Return (x, y) of the center of cell containing provided text 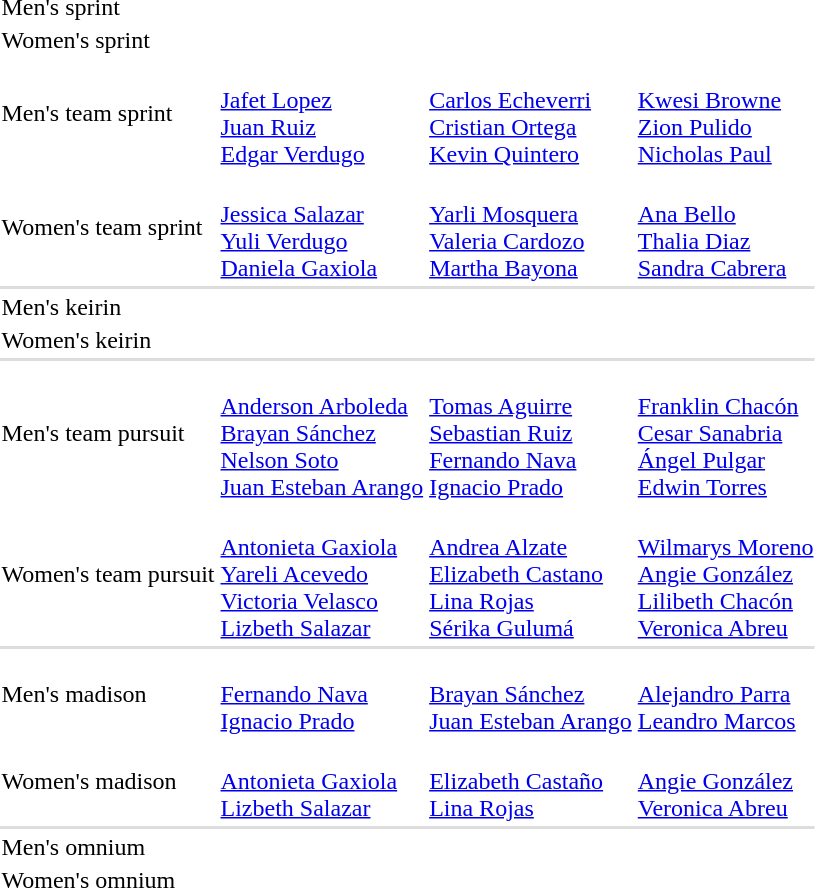
Fernando NavaIgnacio Prado (322, 694)
Kwesi BrowneZion PulidoNicholas Paul (726, 114)
Angie GonzálezVeronica Abreu (726, 781)
Women's team pursuit (108, 574)
Women's sprint (108, 40)
Antonieta GaxiolaYareli AcevedoVictoria VelascoLizbeth Salazar (322, 574)
Andrea AlzateElizabeth CastanoLina RojasSérika Gulumá (531, 574)
Men's keirin (108, 307)
Women's team sprint (108, 228)
Elizabeth CastañoLina Rojas (531, 781)
Wilmarys MorenoAngie GonzálezLilibeth ChacónVeronica Abreu (726, 574)
Alejandro ParraLeandro Marcos (726, 694)
Carlos EcheverriCristian OrtegaKevin Quintero (531, 114)
Women's madison (108, 781)
Franklin ChacónCesar SanabriaÁngel PulgarEdwin Torres (726, 433)
Anderson ArboledaBrayan SánchezNelson SotoJuan Esteban Arango (322, 433)
Men's madison (108, 694)
Jafet LopezJuan RuizEdgar Verdugo (322, 114)
Men's team pursuit (108, 433)
Brayan SánchezJuan Esteban Arango (531, 694)
Yarli MosqueraValeria CardozoMartha Bayona (531, 228)
Men's omnium (108, 847)
Antonieta GaxiolaLizbeth Salazar (322, 781)
Men's team sprint (108, 114)
Jessica SalazarYuli VerdugoDaniela Gaxiola (322, 228)
Tomas AguirreSebastian RuizFernando NavaIgnacio Prado (531, 433)
Ana BelloThalia DiazSandra Cabrera (726, 228)
Women's keirin (108, 340)
